Output the [x, y] coordinate of the center of the cell containing the given text.  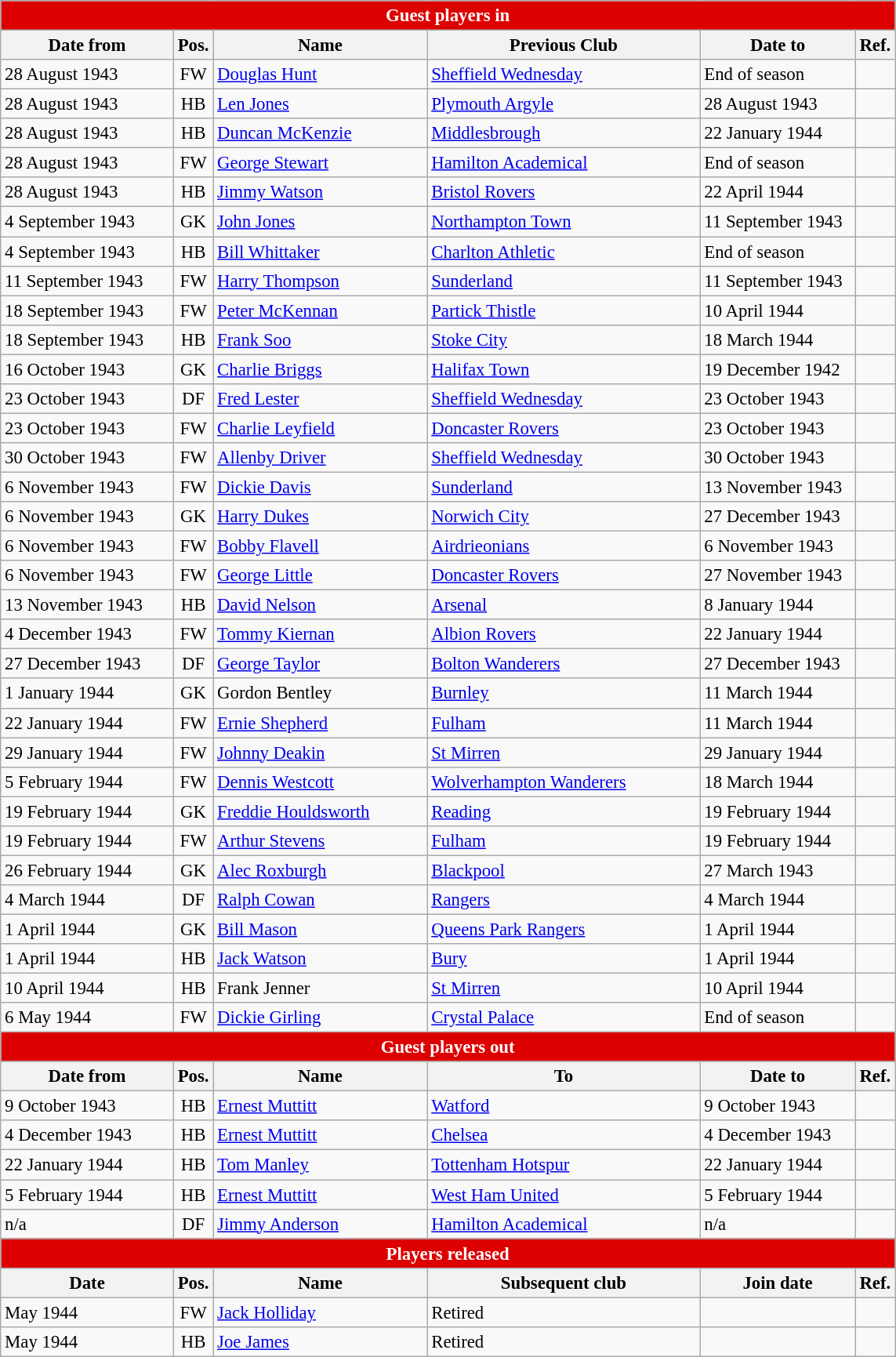
Frank Soo [320, 339]
Date [88, 1283]
Arsenal [564, 605]
Gordon Bentley [320, 694]
Charlton Athletic [564, 252]
Chelsea [564, 1136]
Tommy Kiernan [320, 634]
27 November 1943 [778, 575]
26 February 1944 [88, 870]
Arthur Stevens [320, 841]
Bury [564, 959]
Dickie Davis [320, 487]
Allenby Driver [320, 458]
Blackpool [564, 870]
Stoke City [564, 339]
22 April 1944 [778, 192]
Harry Dukes [320, 517]
Bobby Flavell [320, 546]
Ralph Cowan [320, 900]
Plymouth Argyle [564, 104]
Burnley [564, 694]
Dickie Girling [320, 1018]
Wolverhampton Wanderers [564, 782]
Tom Manley [320, 1165]
Guest players out [448, 1047]
Bristol Rovers [564, 192]
Johnny Deakin [320, 753]
Previous Club [564, 45]
8 January 1944 [778, 605]
27 March 1943 [778, 870]
Fred Lester [320, 399]
1 January 1944 [88, 694]
Peter McKennan [320, 310]
Charlie Briggs [320, 369]
6 May 1944 [88, 1018]
Players released [448, 1254]
Albion Rovers [564, 634]
Halifax Town [564, 369]
Bill Whittaker [320, 252]
Tottenham Hotspur [564, 1165]
Joe James [320, 1342]
Join date [778, 1283]
Jack Watson [320, 959]
Rangers [564, 900]
West Ham United [564, 1195]
Subsequent club [564, 1283]
Queens Park Rangers [564, 929]
Charlie Leyfield [320, 428]
John Jones [320, 222]
George Taylor [320, 664]
George Little [320, 575]
Middlesbrough [564, 133]
Airdrieonians [564, 546]
Frank Jenner [320, 989]
George Stewart [320, 163]
Douglas Hunt [320, 74]
Watford [564, 1106]
Bill Mason [320, 929]
Guest players in [448, 16]
To [564, 1076]
David Nelson [320, 605]
Jimmy Anderson [320, 1224]
Northampton Town [564, 222]
Jimmy Watson [320, 192]
Harry Thompson [320, 281]
Ernie Shepherd [320, 723]
Bolton Wanderers [564, 664]
16 October 1943 [88, 369]
Len Jones [320, 104]
Duncan McKenzie [320, 133]
Alec Roxburgh [320, 870]
Crystal Palace [564, 1018]
Partick Thistle [564, 310]
Freddie Houldsworth [320, 811]
19 December 1942 [778, 369]
Norwich City [564, 517]
Reading [564, 811]
Dennis Westcott [320, 782]
Jack Holliday [320, 1312]
